Return (X, Y) of the center of cell containing provided text 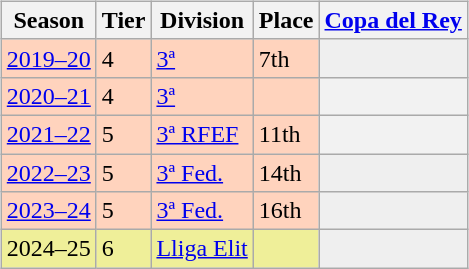
2023–24 (48, 211)
7th (286, 58)
2019–20 (48, 58)
2021–22 (48, 134)
2020–21 (48, 96)
2022–23 (48, 173)
14th (286, 173)
Tier (124, 20)
Division (202, 20)
Place (286, 20)
11th (286, 134)
3ª RFEF (202, 134)
6 (124, 249)
2024–25 (48, 249)
Copa del Rey (393, 20)
Season (48, 20)
Lliga Elit (202, 249)
16th (286, 211)
